Return the [x, y] coordinate for the center point of the cell that contains the specified text.  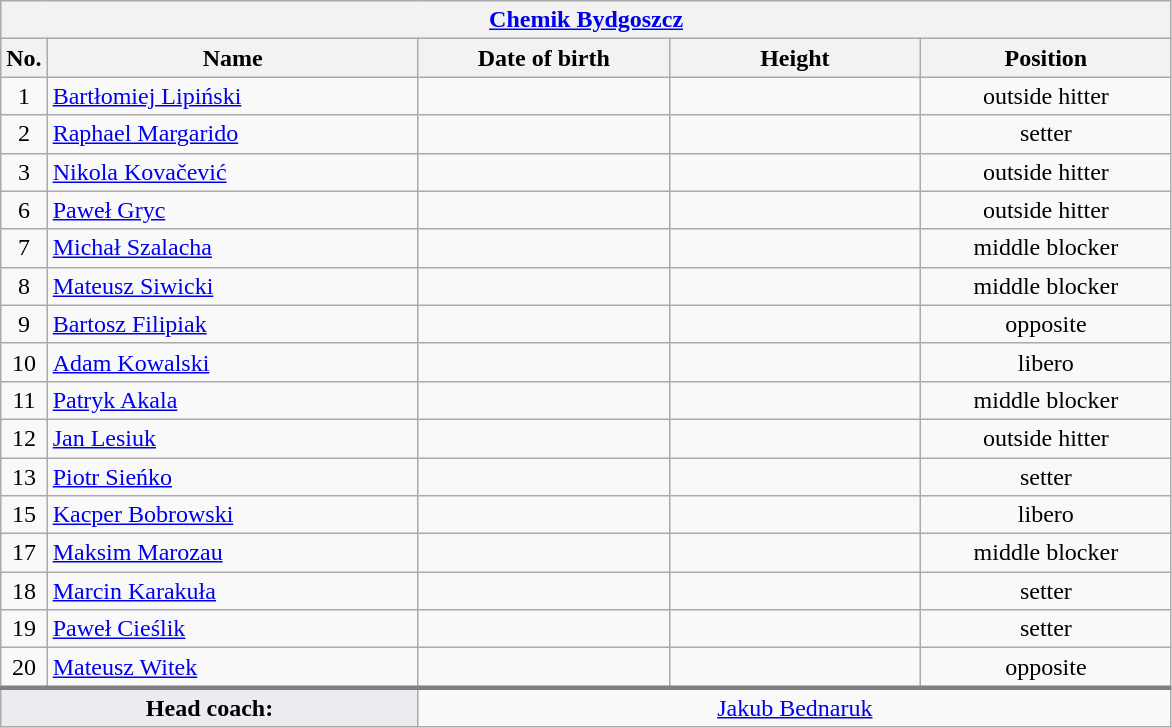
1 [24, 96]
Paweł Cieślik [232, 629]
2 [24, 134]
11 [24, 400]
Kacper Bobrowski [232, 515]
Paweł Gryc [232, 210]
Bartosz Filipiak [232, 324]
3 [24, 172]
12 [24, 438]
8 [24, 286]
Jan Lesiuk [232, 438]
Jakub Bednaruk [794, 707]
9 [24, 324]
20 [24, 668]
Head coach: [210, 707]
Bartłomiej Lipiński [232, 96]
19 [24, 629]
No. [24, 58]
18 [24, 591]
Position [1046, 58]
Height [794, 58]
Maksim Marozau [232, 553]
15 [24, 515]
6 [24, 210]
Date of birth [544, 58]
Nikola Kovačević [232, 172]
Marcin Karakuła [232, 591]
17 [24, 553]
13 [24, 477]
Mateusz Witek [232, 668]
7 [24, 248]
Adam Kowalski [232, 362]
Raphael Margarido [232, 134]
Chemik Bydgoszcz [586, 20]
Mateusz Siwicki [232, 286]
10 [24, 362]
Patryk Akala [232, 400]
Michał Szalacha [232, 248]
Piotr Sieńko [232, 477]
Name [232, 58]
